From the cell containing the given text, extract its center point as (X, Y) coordinate. 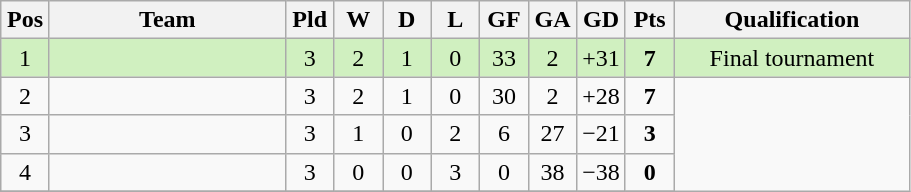
Final tournament (792, 58)
30 (504, 96)
33 (504, 58)
−38 (602, 172)
6 (504, 134)
4 (26, 172)
GF (504, 20)
27 (552, 134)
+28 (602, 96)
38 (552, 172)
Pos (26, 20)
+31 (602, 58)
D (406, 20)
L (456, 20)
Qualification (792, 20)
Team (167, 20)
GA (552, 20)
W (358, 20)
GD (602, 20)
−21 (602, 134)
Pld (310, 20)
Pts (650, 20)
